Extract the [X, Y] coordinate from the center of the cell holding the provided text.  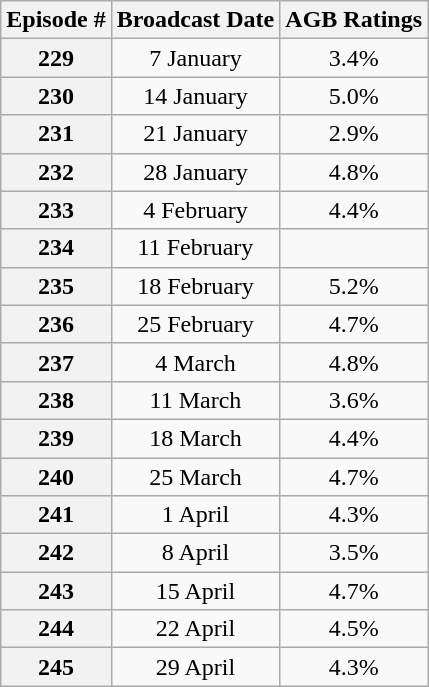
7 January [196, 58]
4 March [196, 362]
241 [56, 515]
238 [56, 400]
237 [56, 362]
245 [56, 667]
236 [56, 324]
3.5% [354, 553]
11 March [196, 400]
28 January [196, 172]
4 February [196, 210]
1 April [196, 515]
18 March [196, 438]
4.5% [354, 629]
230 [56, 96]
231 [56, 134]
8 April [196, 553]
Episode # [56, 20]
15 April [196, 591]
18 February [196, 286]
2.9% [354, 134]
5.0% [354, 96]
29 April [196, 667]
3.6% [354, 400]
Broadcast Date [196, 20]
14 January [196, 96]
232 [56, 172]
235 [56, 286]
229 [56, 58]
25 March [196, 477]
239 [56, 438]
25 February [196, 324]
21 January [196, 134]
11 February [196, 248]
22 April [196, 629]
AGB Ratings [354, 20]
234 [56, 248]
233 [56, 210]
3.4% [354, 58]
242 [56, 553]
244 [56, 629]
243 [56, 591]
240 [56, 477]
5.2% [354, 286]
